Extract the (x, y) coordinate from the center of the cell holding the provided text.  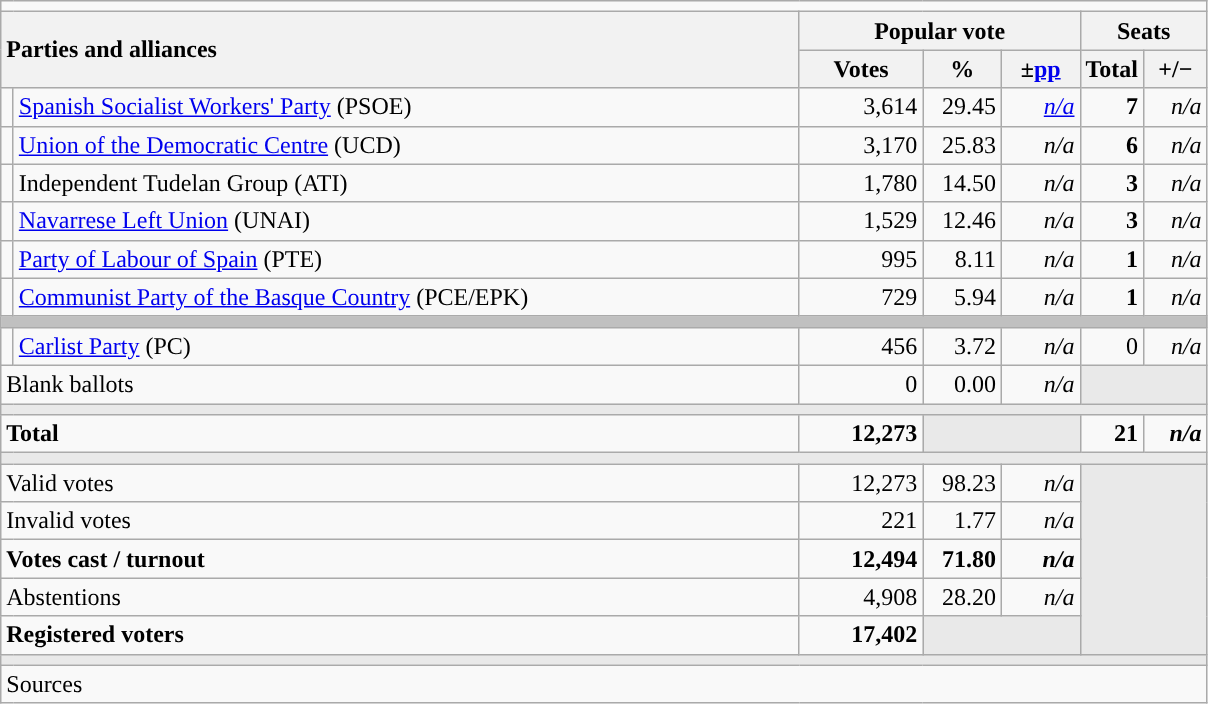
98.23 (962, 483)
17,402 (861, 635)
Navarrese Left Union (UNAI) (406, 221)
8.11 (962, 259)
7 (1112, 107)
Valid votes (400, 483)
Popular vote (940, 31)
Parties and alliances (400, 50)
Votes cast / turnout (400, 559)
3,170 (861, 145)
14.50 (962, 183)
6 (1112, 145)
21 (1112, 434)
4,908 (861, 597)
Abstentions (400, 597)
12.46 (962, 221)
221 (861, 521)
+/− (1176, 69)
1.77 (962, 521)
Sources (604, 684)
Spanish Socialist Workers' Party (PSOE) (406, 107)
1,529 (861, 221)
Blank ballots (400, 384)
25.83 (962, 145)
±pp (1040, 69)
12,494 (861, 559)
Seats (1144, 31)
5.94 (962, 297)
Communist Party of the Basque Country (PCE/EPK) (406, 297)
Party of Labour of Spain (PTE) (406, 259)
Invalid votes (400, 521)
3.72 (962, 346)
456 (861, 346)
3,614 (861, 107)
1,780 (861, 183)
Union of the Democratic Centre (UCD) (406, 145)
71.80 (962, 559)
729 (861, 297)
29.45 (962, 107)
% (962, 69)
Carlist Party (PC) (406, 346)
Votes (861, 69)
Independent Tudelan Group (ATI) (406, 183)
0.00 (962, 384)
28.20 (962, 597)
Registered voters (400, 635)
995 (861, 259)
